Determine the (X, Y) coordinate at the center of the cell enclosing the given text.  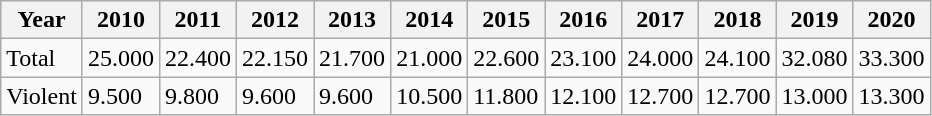
2013 (352, 20)
2014 (430, 20)
33.300 (892, 58)
21.700 (352, 58)
12.100 (584, 96)
2018 (738, 20)
Total (42, 58)
Violent (42, 96)
9.500 (120, 96)
2015 (506, 20)
13.300 (892, 96)
24.000 (660, 58)
23.100 (584, 58)
10.500 (430, 96)
22.600 (506, 58)
24.100 (738, 58)
Year (42, 20)
32.080 (814, 58)
2010 (120, 20)
2012 (274, 20)
21.000 (430, 58)
2020 (892, 20)
2019 (814, 20)
2017 (660, 20)
13.000 (814, 96)
22.400 (198, 58)
2011 (198, 20)
9.800 (198, 96)
2016 (584, 20)
22.150 (274, 58)
11.800 (506, 96)
25.000 (120, 58)
